From the cell containing the given text, extract its center point as (x, y) coordinate. 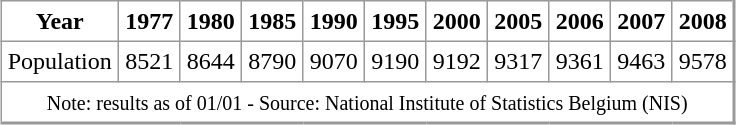
8644 (211, 61)
Note: results as of 01/01 - Source: National Institute of Statistics Belgium (NIS) (368, 102)
2005 (519, 21)
9070 (334, 61)
9463 (642, 61)
1977 (150, 21)
8521 (150, 61)
1985 (273, 21)
8790 (273, 61)
9361 (580, 61)
Year (60, 21)
9190 (396, 61)
9317 (519, 61)
2006 (580, 21)
2000 (457, 21)
2008 (703, 21)
Population (60, 61)
2007 (642, 21)
9578 (703, 61)
1995 (396, 21)
1990 (334, 21)
1980 (211, 21)
9192 (457, 61)
